Determine the (x, y) coordinate at the center of the cell enclosing the given text.  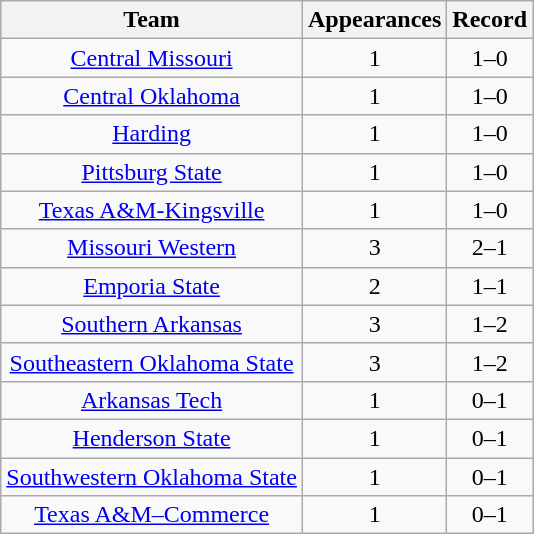
Central Oklahoma (152, 96)
Texas A&M–Commerce (152, 515)
Henderson State (152, 438)
1–1 (490, 286)
Pittsburg State (152, 172)
Southeastern Oklahoma State (152, 362)
2–1 (490, 248)
Emporia State (152, 286)
Record (490, 20)
Southern Arkansas (152, 324)
Southwestern Oklahoma State (152, 477)
Appearances (374, 20)
Team (152, 20)
Central Missouri (152, 58)
Missouri Western (152, 248)
Arkansas Tech (152, 400)
Harding (152, 134)
Texas A&M-Kingsville (152, 210)
2 (374, 286)
